Provide the (X, Y) coordinate of the cell's center where the given text is located.  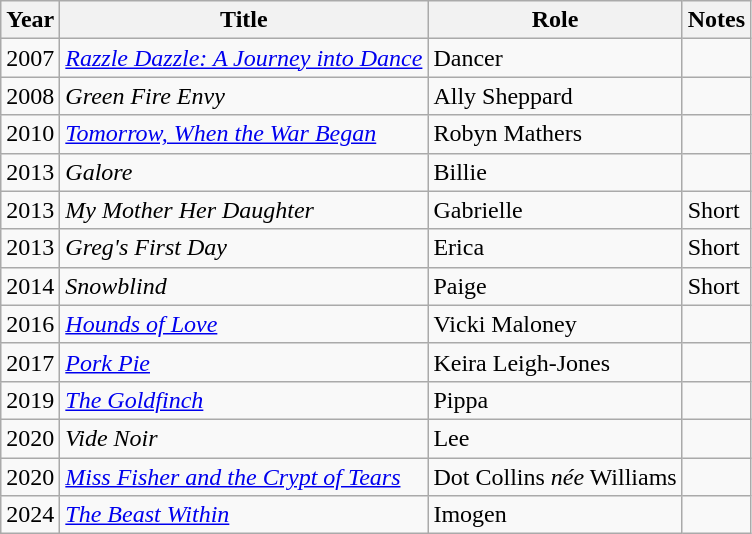
Robyn Mathers (555, 134)
Billie (555, 172)
2007 (30, 58)
Miss Fisher and the Crypt of Tears (244, 477)
Green Fire Envy (244, 96)
Galore (244, 172)
Pork Pie (244, 362)
Ally Sheppard (555, 96)
My Mother Her Daughter (244, 210)
Erica (555, 248)
2016 (30, 324)
Title (244, 20)
Dot Collins née Williams (555, 477)
Gabrielle (555, 210)
2019 (30, 400)
Tomorrow, When the War Began (244, 134)
2024 (30, 515)
Greg's First Day (244, 248)
Imogen (555, 515)
Dancer (555, 58)
The Goldfinch (244, 400)
Notes (716, 20)
2014 (30, 286)
2010 (30, 134)
Keira Leigh-Jones (555, 362)
Vide Noir (244, 438)
Snowblind (244, 286)
The Beast Within (244, 515)
2008 (30, 96)
Pippa (555, 400)
Hounds of Love (244, 324)
Razzle Dazzle: A Journey into Dance (244, 58)
Lee (555, 438)
Vicki Maloney (555, 324)
Role (555, 20)
Paige (555, 286)
Year (30, 20)
2017 (30, 362)
